Return [X, Y] of the center of cell containing provided text 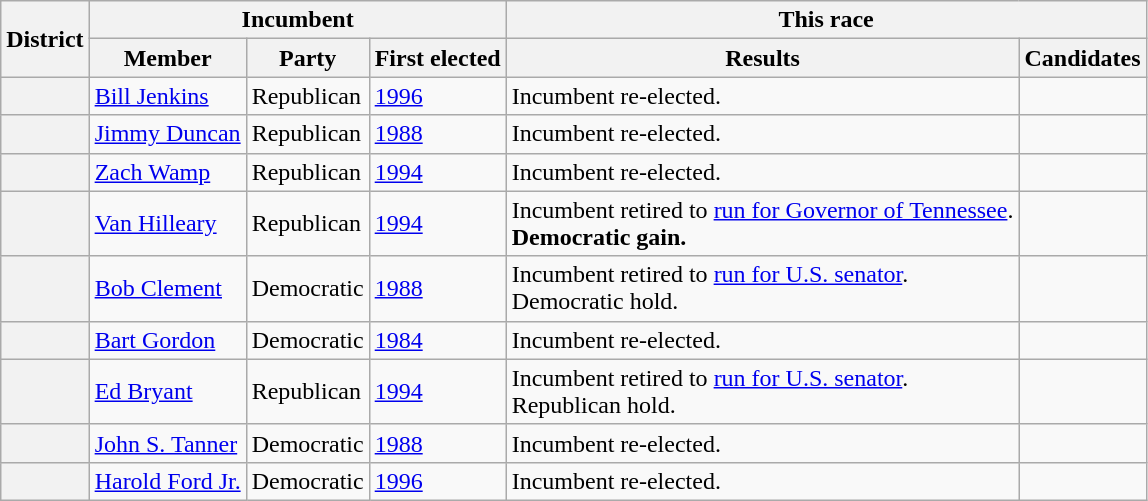
District [45, 39]
Results [762, 58]
Incumbent retired to run for U.S. senator.Republican hold. [762, 392]
Incumbent retired to run for Governor of Tennessee.Democratic gain. [762, 224]
Incumbent retired to run for U.S. senator.Democratic hold. [762, 288]
John S. Tanner [168, 443]
Harold Ford Jr. [168, 481]
Incumbent [298, 20]
Van Hilleary [168, 224]
This race [826, 20]
Bill Jenkins [168, 96]
Party [308, 58]
Ed Bryant [168, 392]
Candidates [1082, 58]
First elected [438, 58]
Jimmy Duncan [168, 134]
Member [168, 58]
Zach Wamp [168, 172]
Bart Gordon [168, 340]
1984 [438, 340]
Bob Clement [168, 288]
